Determine the [X, Y] coordinate at the center of the cell enclosing the given text.  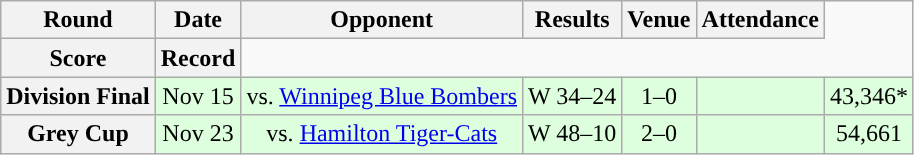
1–0 [659, 96]
Division Final [78, 96]
Results [572, 20]
Attendance [760, 20]
W 34–24 [572, 96]
54,661 [868, 134]
Score [78, 58]
Date [198, 20]
Record [198, 58]
vs. Winnipeg Blue Bombers [382, 96]
2–0 [659, 134]
43,346* [868, 96]
Venue [659, 20]
Round [78, 20]
Opponent [382, 20]
Grey Cup [78, 134]
Nov 23 [198, 134]
vs. Hamilton Tiger-Cats [382, 134]
Nov 15 [198, 96]
W 48–10 [572, 134]
